Determine the [X, Y] coordinate at the center of the cell enclosing the given text.  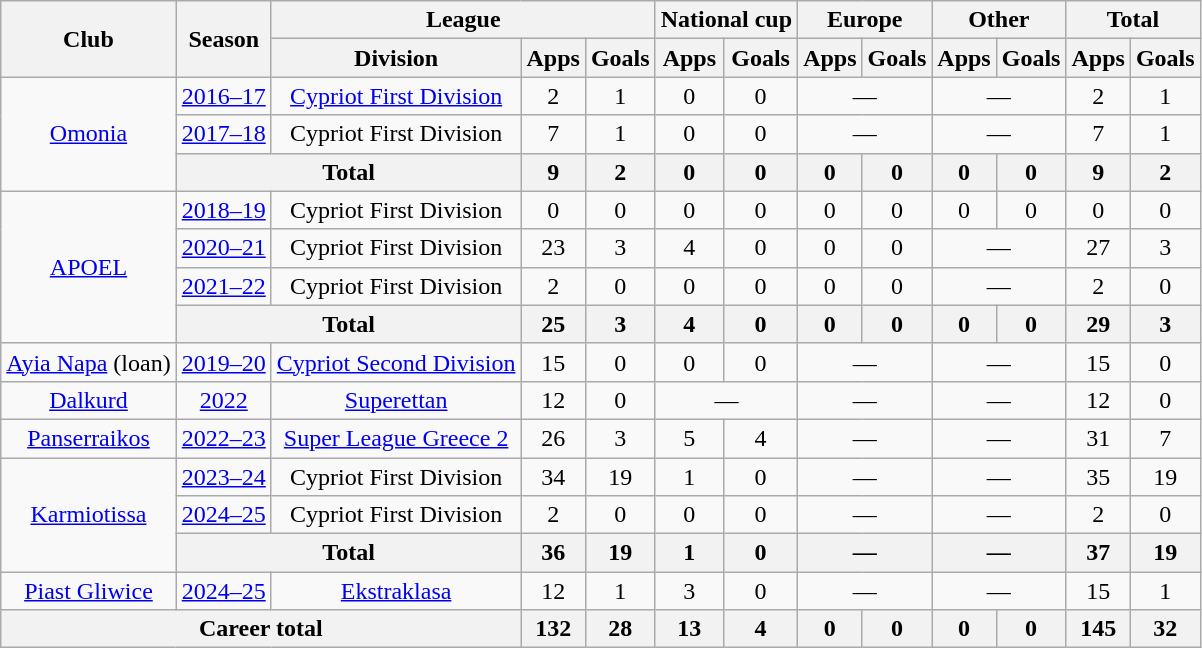
Club [88, 39]
Dalkurd [88, 400]
31 [1098, 438]
Other [999, 20]
National cup [726, 20]
32 [1165, 629]
Omonia [88, 134]
35 [1098, 477]
Karmiotissa [88, 515]
2023–24 [224, 477]
Piast Gliwice [88, 591]
Career total [261, 629]
145 [1098, 629]
Ayia Napa (loan) [88, 362]
2021–22 [224, 286]
2022 [224, 400]
2016–17 [224, 96]
5 [689, 438]
2019–20 [224, 362]
Super League Greece 2 [396, 438]
13 [689, 629]
23 [553, 248]
36 [553, 553]
27 [1098, 248]
Division [396, 58]
Cypriot Second Division [396, 362]
2020–21 [224, 248]
34 [553, 477]
APOEL [88, 267]
28 [620, 629]
25 [553, 324]
2017–18 [224, 134]
Ekstraklasa [396, 591]
Europe [865, 20]
Superettan [396, 400]
37 [1098, 553]
29 [1098, 324]
Panserraikos [88, 438]
Season [224, 39]
2022–23 [224, 438]
2018–19 [224, 210]
26 [553, 438]
132 [553, 629]
League [463, 20]
